Search for the cell housing the specified text and yield its [x, y] center coordinate. 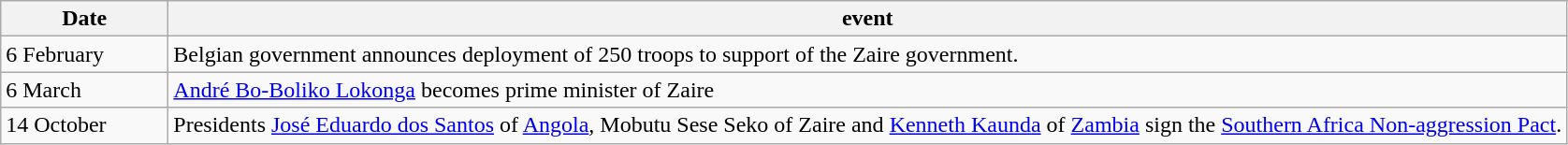
6 March [84, 90]
André Bo-Boliko Lokonga becomes prime minister of Zaire [868, 90]
Belgian government announces deployment of 250 troops to support of the Zaire government. [868, 54]
event [868, 19]
Presidents José Eduardo dos Santos of Angola, Mobutu Sese Seko of Zaire and Kenneth Kaunda of Zambia sign the Southern Africa Non-aggression Pact. [868, 125]
14 October [84, 125]
Date [84, 19]
6 February [84, 54]
